Detect which cell encompasses the target text, then output its (x, y) center coordinate. 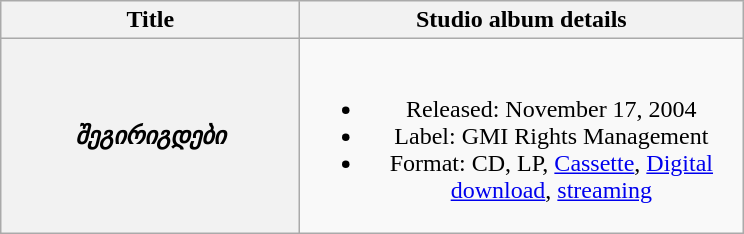
Studio album details (522, 20)
Title (150, 20)
შეგირიგდები (150, 136)
Released: November 17, 2004Label: GMI Rights ManagementFormat: CD, LP, Cassette, Digital download, streaming (522, 136)
